Locate the cell with the specified text and output its (x, y) center coordinate. 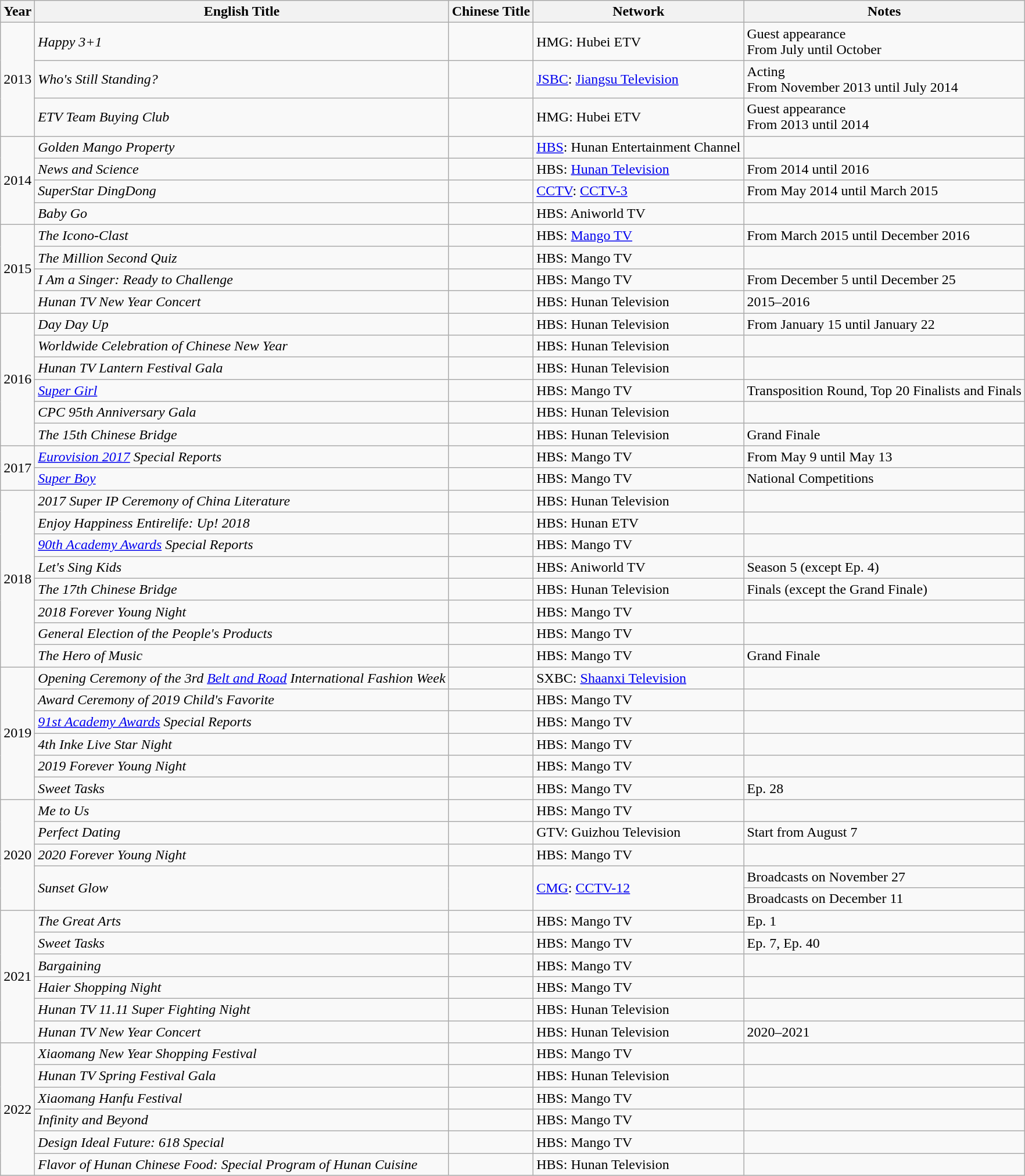
HBS: Hunan ETV (639, 523)
From May 9 until May 13 (884, 457)
Let's Sing Kids (242, 567)
Haier Shopping Night (242, 987)
Infinity and Beyond (242, 1120)
Happy 3+1 (242, 42)
From January 15 until January 22 (884, 324)
2013 (17, 79)
2019 Forever Young Night (242, 766)
2021 (17, 976)
English Title (242, 12)
Hunan TV Lantern Festival Gala (242, 368)
2018 Forever Young Night (242, 611)
General Election of the People's Products (242, 633)
Opening Ceremony of the 3rd Belt and Road International Fashion Week (242, 678)
Super Boy (242, 479)
Award Ceremony of 2019 Child's Favorite (242, 700)
Eurovision 2017 Special Reports (242, 457)
The 17th Chinese Bridge (242, 589)
Year (17, 12)
Chinese Title (491, 12)
2016 (17, 379)
Xiaomang Hanfu Festival (242, 1098)
Who's Still Standing? (242, 79)
2022 (17, 1109)
HBS: Hunan Entertainment Channel (639, 147)
ETV Team Buying Club (242, 117)
SuperStar DingDong (242, 191)
Notes (884, 12)
Ep. 28 (884, 788)
GTV: Guizhou Television (639, 833)
Network (639, 12)
CCTV: CCTV-3 (639, 191)
The Great Arts (242, 921)
Baby Go (242, 213)
Hunan TV 11.11 Super Fighting Night (242, 1009)
Enjoy Happiness Entirelife: Up! 2018 (242, 523)
Transposition Round, Top 20 Finalists and Finals (884, 390)
Broadcasts on November 27 (884, 877)
Design Ideal Future: 618 Special (242, 1142)
The Million Second Quiz (242, 257)
90th Academy Awards Special Reports (242, 545)
News and Science (242, 169)
National Competitions (884, 479)
The Hero of Music (242, 655)
From 2014 until 2016 (884, 169)
Flavor of Hunan Chinese Food: Special Program of Hunan Cuisine (242, 1164)
2017 (17, 468)
Finals (except the Grand Finale) (884, 589)
I Am a Singer: Ready to Challenge (242, 279)
Golden Mango Property (242, 147)
Worldwide Celebration of Chinese New Year (242, 346)
4th Inke Live Star Night (242, 744)
ActingFrom November 2013 until July 2014 (884, 79)
2020 Forever Young Night (242, 855)
Me to Us (242, 811)
Super Girl (242, 390)
CPC 95th Anniversary Gala (242, 413)
Ep. 1 (884, 921)
From May 2014 until March 2015 (884, 191)
2020 (17, 855)
2018 (17, 578)
Ep. 7, Ep. 40 (884, 943)
Broadcasts on December 11 (884, 899)
CMG: CCTV-12 (639, 888)
2020–2021 (884, 1031)
Guest appearanceFrom July until October (884, 42)
Sunset Glow (242, 888)
Xiaomang New Year Shopping Festival (242, 1054)
Season 5 (except Ep. 4) (884, 567)
Bargaining (242, 965)
Perfect Dating (242, 833)
Hunan TV Spring Festival Gala (242, 1076)
SXBC: Shaanxi Television (639, 678)
From December 5 until December 25 (884, 279)
Guest appearanceFrom 2013 until 2014 (884, 117)
2015–2016 (884, 302)
2019 (17, 733)
Day Day Up (242, 324)
2015 (17, 268)
The 15th Chinese Bridge (242, 435)
From March 2015 until December 2016 (884, 235)
91st Academy Awards Special Reports (242, 722)
2017 Super IP Ceremony of China Literature (242, 501)
The Icono-Clast (242, 235)
2014 (17, 180)
Start from August 7 (884, 833)
JSBC: Jiangsu Television (639, 79)
